Pinpoint the cell where the given text exists, returning its [X, Y] midpoint coordinate. 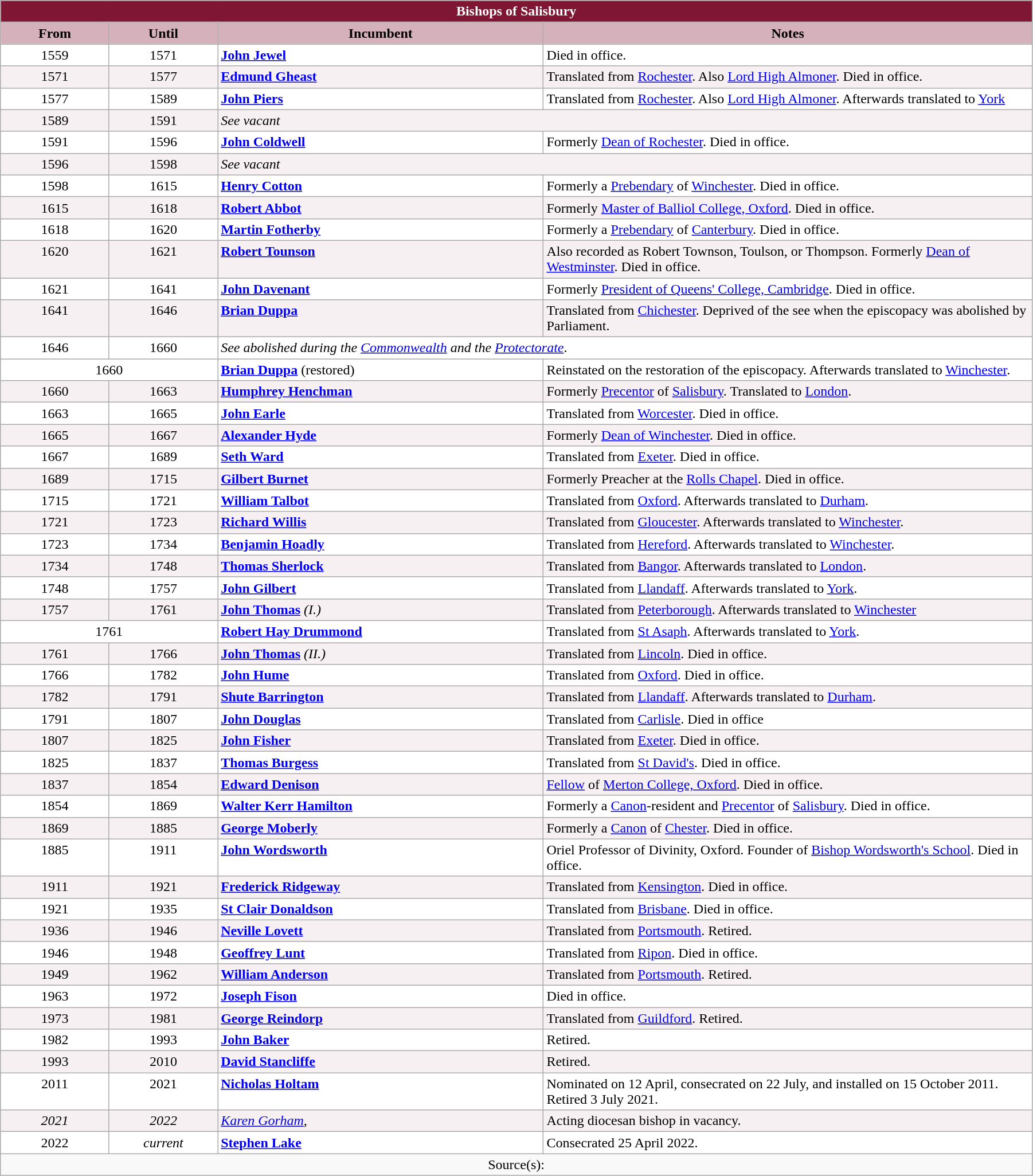
George Reindorp [381, 1018]
John Wordsworth [381, 858]
Translated from Worcester. Died in office. [788, 413]
Formerly Dean of Winchester. Died in office. [788, 435]
1935 [163, 909]
John Hume [381, 675]
William Talbot [381, 501]
John Davenant [381, 288]
Reinstated on the restoration of the episcopacy. Afterwards translated to Winchester. [788, 370]
Translated from Bangor. Afterwards translated to London. [788, 566]
Until [163, 33]
St Clair Donaldson [381, 909]
Translated from Ripon. Died in office. [788, 952]
Fellow of Merton College, Oxford. Died in office. [788, 784]
1981 [163, 1018]
John Thomas (I.) [381, 610]
Geoffrey Lunt [381, 952]
Translated from St David's. Died in office. [788, 763]
Richard Willis [381, 522]
Formerly a Prebendary of Winchester. Died in office. [788, 186]
1982 [55, 1040]
John Coldwell [381, 142]
Translated from St Asaph. Afterwards translated to York. [788, 631]
From [55, 33]
Oriel Professor of Divinity, Oxford. Founder of Bishop Wordsworth's School. Died in office. [788, 858]
Thomas Burgess [381, 763]
2011 [55, 1092]
John Baker [381, 1040]
Translated from Lincoln. Died in office. [788, 653]
John Douglas [381, 719]
Formerly Dean of Rochester. Died in office. [788, 142]
Stephen Lake [381, 1143]
1962 [163, 974]
1973 [55, 1018]
Benjamin Hoadly [381, 544]
Edmund Gheast [381, 77]
1559 [55, 55]
Joseph Fison [381, 996]
Translated from Oxford. Died in office. [788, 675]
Martin Fotherby [381, 229]
Translated from Chichester. Deprived of the see when the episcopacy was abolished by Parliament. [788, 319]
Formerly a Prebendary of Canterbury. Died in office. [788, 229]
Humphrey Henchman [381, 392]
Formerly President of Queens' College, Cambridge. Died in office. [788, 288]
Karen Gorham, [381, 1121]
Translated from Gloucester. Afterwards translated to Winchester. [788, 522]
Formerly Preacher at the Rolls Chapel. Died in office. [788, 479]
John Gilbert [381, 588]
Henry Cotton [381, 186]
Nominated on 12 April, consecrated on 22 July, and installed on 15 October 2011. Retired 3 July 2021. [788, 1092]
Bishops of Salisbury [516, 11]
Translated from Brisbane. Died in office. [788, 909]
See abolished during the Commonwealth and the Protectorate. [625, 348]
John Thomas (II.) [381, 653]
Also recorded as Robert Townson, Toulson, or Thompson. Formerly Dean of Westminster. Died in office. [788, 259]
1949 [55, 974]
John Jewel [381, 55]
Incumbent [381, 33]
Consecrated 25 April 2022. [788, 1143]
John Piers [381, 99]
Edward Denison [381, 784]
1936 [55, 931]
Neville Lovett [381, 931]
Translated from Kensington. Died in office. [788, 887]
Formerly a Canon-resident and Precentor of Salisbury. Died in office. [788, 806]
Brian Duppa [381, 319]
Formerly a Canon of Chester. Died in office. [788, 828]
2010 [163, 1062]
Walter Kerr Hamilton [381, 806]
Translated from Carlisle. Died in office [788, 719]
George Moberly [381, 828]
Shute Barrington [381, 697]
David Stancliffe [381, 1062]
Nicholas Holtam [381, 1092]
Translated from Llandaff. Afterwards translated to York. [788, 588]
Translated from Oxford. Afterwards translated to Durham. [788, 501]
John Earle [381, 413]
Brian Duppa (restored) [381, 370]
Formerly Precentor of Salisbury. Translated to London. [788, 392]
Robert Abbot [381, 208]
Robert Hay Drummond [381, 631]
Source(s): [516, 1165]
Frederick Ridgeway [381, 887]
Translated from Llandaff. Afterwards translated to Durham. [788, 697]
1963 [55, 996]
Translated from Hereford. Afterwards translated to Winchester. [788, 544]
1948 [163, 952]
William Anderson [381, 974]
Notes [788, 33]
Translated from Rochester. Also Lord High Almoner. Died in office. [788, 77]
Formerly Master of Balliol College, Oxford. Died in office. [788, 208]
Translated from Guildford. Retired. [788, 1018]
Translated from Rochester. Also Lord High Almoner. Afterwards translated to York [788, 99]
Seth Ward [381, 457]
Alexander Hyde [381, 435]
Thomas Sherlock [381, 566]
John Fisher [381, 741]
Translated from Peterborough. Afterwards translated to Winchester [788, 610]
1972 [163, 996]
Robert Tounson [381, 259]
Acting diocesan bishop in vacancy. [788, 1121]
Gilbert Burnet [381, 479]
current [163, 1143]
